From the cell containing the given text, extract its center point as [X, Y] coordinate. 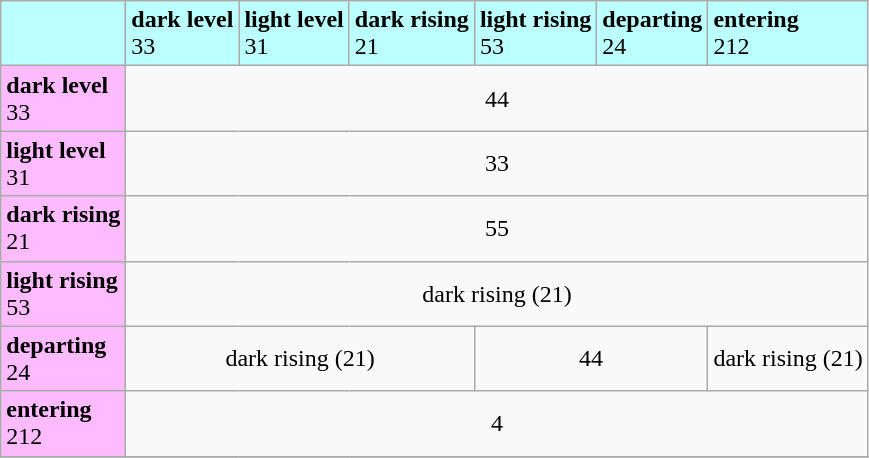
33 [497, 164]
55 [497, 228]
4 [497, 424]
